For the text-containing cell, return its midpoint in [x, y] coordinate format. 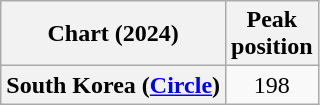
Peakposition [272, 34]
198 [272, 85]
Chart (2024) [114, 34]
South Korea (Circle) [114, 85]
